Determine the [x, y] coordinate at the center of the cell enclosing the given text.  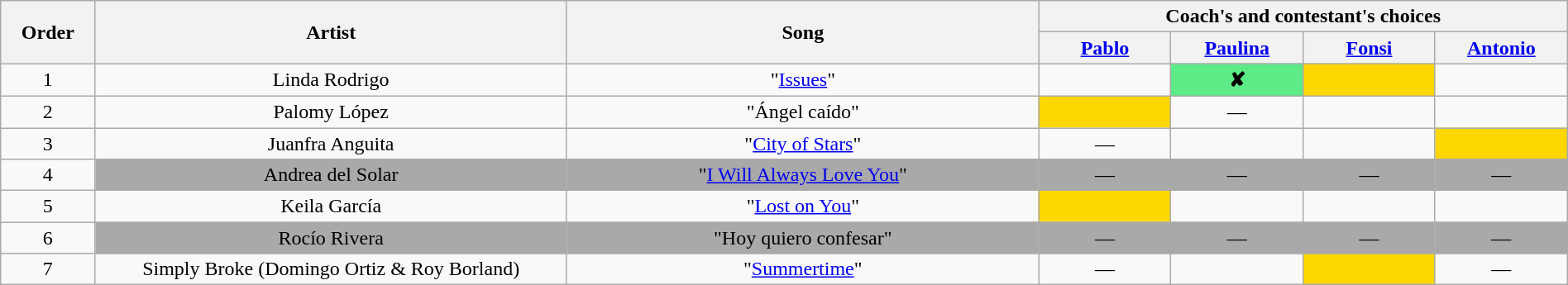
Artist [331, 32]
Fonsi [1370, 48]
"Issues" [802, 80]
Order [48, 32]
6 [48, 238]
3 [48, 143]
Paulina [1237, 48]
"Hoy quiero confesar" [802, 238]
Simply Broke (Domingo Ortiz & Roy Borland) [331, 269]
1 [48, 80]
✘ [1237, 80]
Antonio [1501, 48]
Linda Rodrigo [331, 80]
Rocío Rivera [331, 238]
"Summertime" [802, 269]
"City of Stars" [802, 143]
7 [48, 269]
Andrea del Solar [331, 175]
5 [48, 207]
"Ángel caído" [802, 112]
Juanfra Anguita [331, 143]
Coach's and contestant's choices [1303, 17]
Palomy López [331, 112]
"Lost on You" [802, 207]
Pablo [1105, 48]
4 [48, 175]
2 [48, 112]
Song [802, 32]
Keila García [331, 207]
"I Will Always Love You" [802, 175]
